Find where the given text appears and provide that cell's center as (X, Y) coordinate. 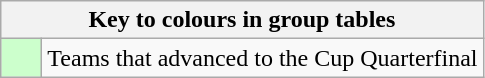
Teams that advanced to the Cup Quarterfinal (262, 58)
Key to colours in group tables (242, 20)
